Provide the [x, y] coordinate of the cell's center where the given text is located.  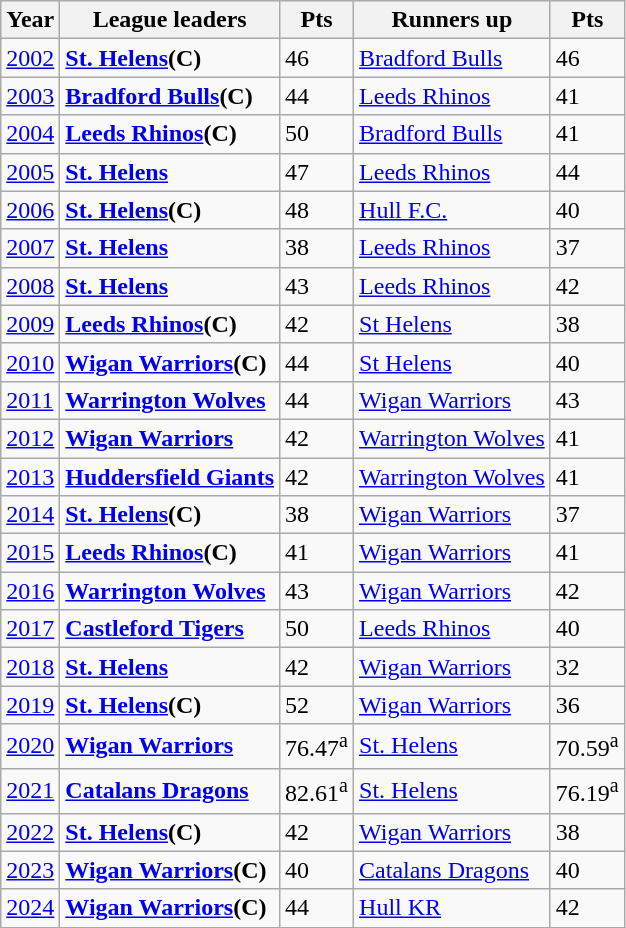
2006 [30, 210]
2005 [30, 172]
47 [317, 172]
2011 [30, 400]
82.61a [317, 790]
36 [587, 705]
2021 [30, 790]
Runners up [452, 20]
2007 [30, 248]
48 [317, 210]
70.59a [587, 746]
Year [30, 20]
Hull F.C. [452, 210]
Huddersfield Giants [170, 477]
2004 [30, 134]
2019 [30, 705]
2003 [30, 96]
Castleford Tigers [170, 629]
2018 [30, 667]
Bradford Bulls(C) [170, 96]
2008 [30, 286]
2024 [30, 908]
2017 [30, 629]
2014 [30, 515]
76.47a [317, 746]
2013 [30, 477]
76.19a [587, 790]
2022 [30, 832]
League leaders [170, 20]
2015 [30, 553]
2012 [30, 438]
2016 [30, 591]
2002 [30, 58]
2023 [30, 870]
2020 [30, 746]
32 [587, 667]
52 [317, 705]
2009 [30, 324]
2010 [30, 362]
Hull KR [452, 908]
